Determine the (x, y) coordinate at the center of the cell enclosing the given text.  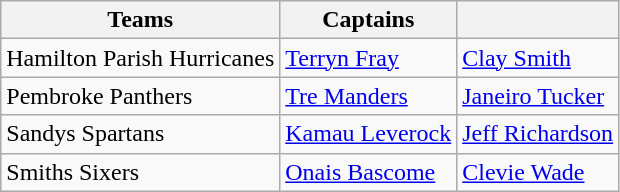
Terryn Fray (368, 58)
Clevie Wade (538, 172)
Onais Bascome (368, 172)
Clay Smith (538, 58)
Pembroke Panthers (140, 96)
Captains (368, 20)
Smiths Sixers (140, 172)
Jeff Richardson (538, 134)
Janeiro Tucker (538, 96)
Sandys Spartans (140, 134)
Hamilton Parish Hurricanes (140, 58)
Kamau Leverock (368, 134)
Tre Manders (368, 96)
Teams (140, 20)
